Return the (x, y) coordinate for the center point of the cell that contains the specified text.  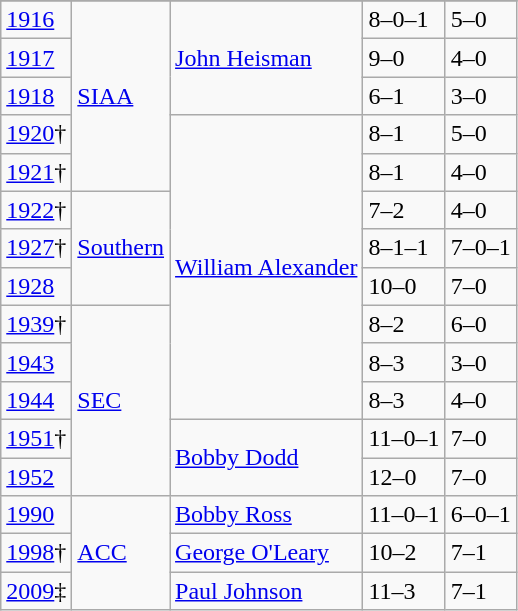
1952 (36, 477)
George O'Leary (266, 553)
7–0–1 (480, 248)
1944 (36, 400)
6–0–1 (480, 515)
10–0 (404, 286)
Bobby Ross (266, 515)
8–2 (404, 324)
1990 (36, 515)
Bobby Dodd (266, 457)
1922† (36, 210)
1998† (36, 553)
7–2 (404, 210)
10–2 (404, 553)
1943 (36, 362)
9–0 (404, 58)
Southern (121, 248)
1927† (36, 248)
1921† (36, 172)
1951† (36, 438)
Paul Johnson (266, 591)
ACC (121, 553)
1917 (36, 58)
1939† (36, 324)
1916 (36, 20)
John Heisman (266, 58)
2009‡ (36, 591)
6–0 (480, 324)
1920† (36, 134)
6–1 (404, 96)
8–1–1 (404, 248)
William Alexander (266, 267)
SEC (121, 400)
8–0–1 (404, 20)
SIAA (121, 96)
12–0 (404, 477)
1928 (36, 286)
1918 (36, 96)
11–3 (404, 591)
